From the cell containing the given text, extract its center point as [X, Y] coordinate. 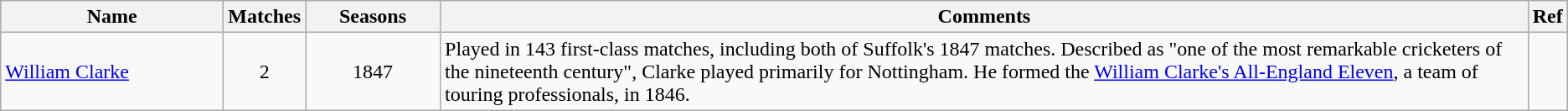
Name [112, 17]
Seasons [374, 17]
William Clarke [112, 71]
Comments [985, 17]
2 [265, 71]
1847 [374, 71]
Ref [1548, 17]
Matches [265, 17]
